For the text-containing cell, return its midpoint in [x, y] coordinate format. 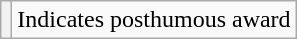
Indicates posthumous award [154, 20]
